Return [X, Y] of the center of cell containing provided text 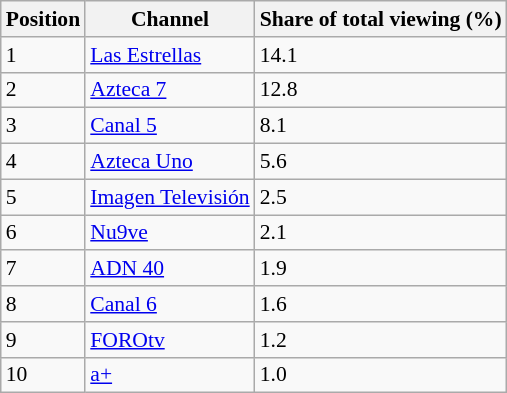
Channel [170, 19]
12.8 [381, 90]
4 [43, 162]
10 [43, 375]
2.5 [381, 197]
Share of total viewing (%) [381, 19]
9 [43, 340]
Azteca Uno [170, 162]
6 [43, 233]
2.1 [381, 233]
Canal 5 [170, 126]
Las Estrellas [170, 55]
5 [43, 197]
8.1 [381, 126]
3 [43, 126]
1.0 [381, 375]
1 [43, 55]
FOROtv [170, 340]
1.6 [381, 304]
2 [43, 90]
Position [43, 19]
14.1 [381, 55]
a+ [170, 375]
1.2 [381, 340]
Canal 6 [170, 304]
1.9 [381, 269]
8 [43, 304]
7 [43, 269]
5.6 [381, 162]
Nu9ve [170, 233]
Imagen Televisión [170, 197]
ADN 40 [170, 269]
Azteca 7 [170, 90]
